Find where the given text appears and provide that cell's center as [X, Y] coordinate. 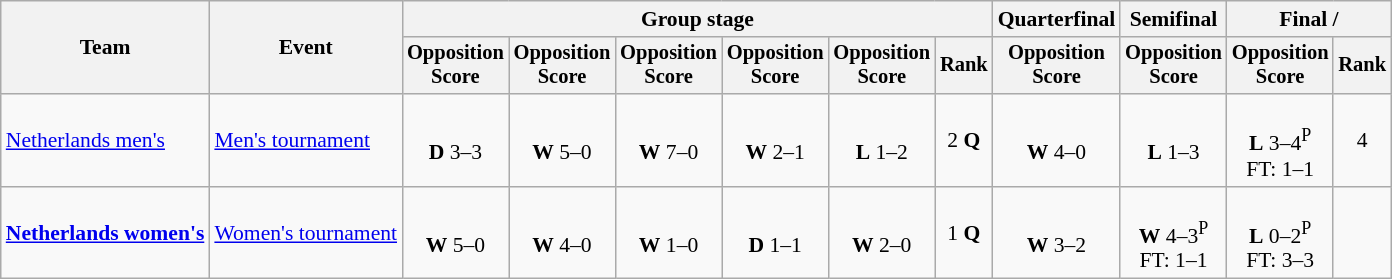
D 3–3 [456, 140]
1 Q [964, 233]
Event [306, 48]
W 4–3PFT: 1–1 [1174, 233]
Women's tournament [306, 233]
Final / [1309, 19]
Quarterfinal [1057, 19]
4 [1362, 140]
L 1–3 [1174, 140]
L 0–2PFT: 3–3 [1280, 233]
W 1–0 [668, 233]
Netherlands men's [106, 140]
L 1–2 [882, 140]
Semifinal [1174, 19]
Men's tournament [306, 140]
D 1–1 [776, 233]
Group stage [698, 19]
W 3–2 [1057, 233]
W 7–0 [668, 140]
W 2–1 [776, 140]
L 3–4PFT: 1–1 [1280, 140]
Netherlands women's [106, 233]
W 2–0 [882, 233]
2 Q [964, 140]
Team [106, 48]
